Output the (X, Y) coordinate of the center of the cell containing the given text.  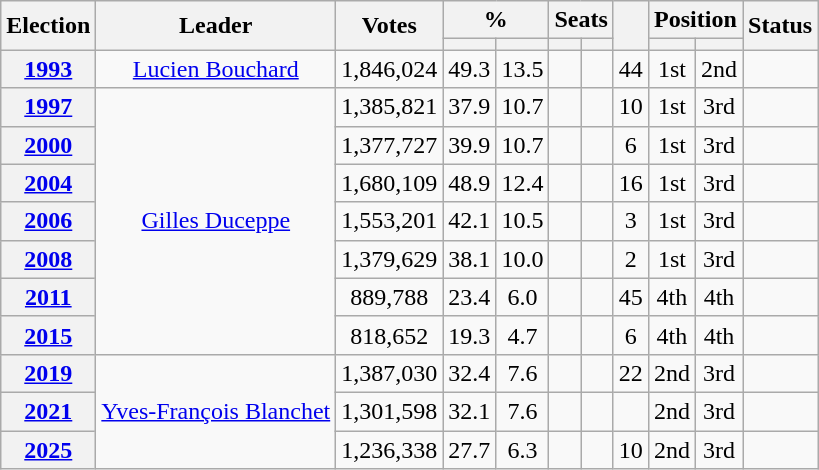
39.9 (470, 145)
16 (630, 183)
23.4 (470, 297)
2019 (48, 373)
6.3 (522, 449)
49.3 (470, 69)
% (496, 20)
1,385,821 (390, 107)
1,680,109 (390, 183)
2004 (48, 183)
32.4 (470, 373)
12.4 (522, 183)
6.0 (522, 297)
2011 (48, 297)
2025 (48, 449)
Election (48, 26)
13.5 (522, 69)
48.9 (470, 183)
38.1 (470, 259)
10.5 (522, 221)
Position (695, 20)
37.9 (470, 107)
19.3 (470, 335)
1997 (48, 107)
2015 (48, 335)
3 (630, 221)
Lucien Bouchard (216, 69)
Votes (390, 26)
Leader (216, 26)
32.1 (470, 411)
45 (630, 297)
42.1 (470, 221)
1,387,030 (390, 373)
Status (780, 26)
Gilles Duceppe (216, 221)
1,553,201 (390, 221)
2008 (48, 259)
44 (630, 69)
818,652 (390, 335)
1,377,727 (390, 145)
Seats (581, 20)
1,379,629 (390, 259)
1,301,598 (390, 411)
2000 (48, 145)
Yves-François Blanchet (216, 411)
10.0 (522, 259)
889,788 (390, 297)
2 (630, 259)
27.7 (470, 449)
2021 (48, 411)
1,236,338 (390, 449)
4.7 (522, 335)
1993 (48, 69)
2006 (48, 221)
22 (630, 373)
1,846,024 (390, 69)
